Return the [X, Y] coordinate for the center point of the cell that contains the specified text.  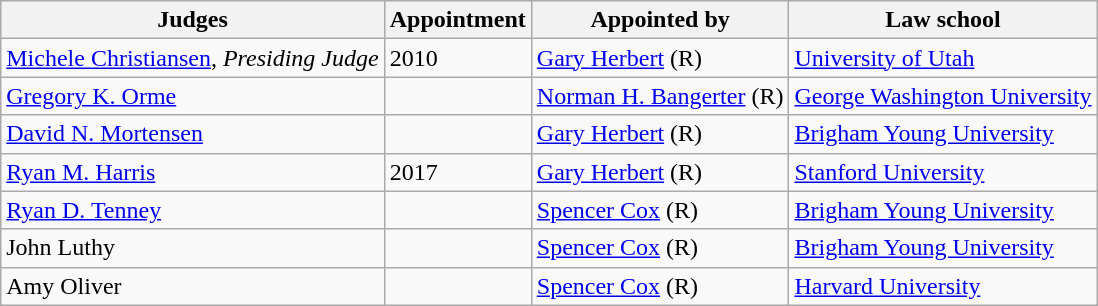
2010 [458, 58]
Judges [192, 20]
Norman H. Bangerter (R) [660, 96]
Stanford University [943, 172]
John Luthy [192, 248]
Ryan D. Tenney [192, 210]
Amy Oliver [192, 286]
Michele Christiansen, Presiding Judge [192, 58]
Appointed by [660, 20]
David N. Mortensen [192, 134]
Gregory K. Orme [192, 96]
Ryan M. Harris [192, 172]
Appointment [458, 20]
University of Utah [943, 58]
2017 [458, 172]
George Washington University [943, 96]
Harvard University [943, 286]
Law school [943, 20]
